Pinpoint the cell where the given text exists, returning its [X, Y] midpoint coordinate. 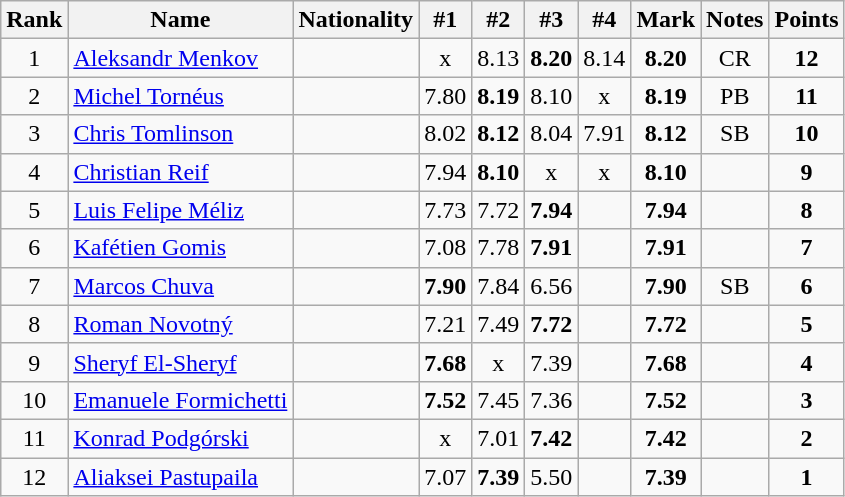
7.01 [498, 438]
Notes [735, 20]
Mark [666, 20]
7.21 [446, 324]
7.08 [446, 248]
Aleksandr Menkov [180, 58]
8.13 [498, 58]
7.84 [498, 286]
Luis Felipe Méliz [180, 210]
#4 [604, 20]
Nationality [356, 20]
CR [735, 58]
Aliaksei Pastupaila [180, 477]
7.73 [446, 210]
#2 [498, 20]
Kafétien Gomis [180, 248]
7.36 [552, 400]
6.56 [552, 286]
Name [180, 20]
Konrad Podgórski [180, 438]
Sheryf El-Sheryf [180, 362]
PB [735, 96]
7.49 [498, 324]
7.45 [498, 400]
Michel Tornéus [180, 96]
Points [806, 20]
8.02 [446, 134]
#3 [552, 20]
Chris Tomlinson [180, 134]
8.14 [604, 58]
7.78 [498, 248]
Marcos Chuva [180, 286]
Emanuele Formichetti [180, 400]
Christian Reif [180, 172]
7.07 [446, 477]
7.80 [446, 96]
8.04 [552, 134]
Rank [34, 20]
5.50 [552, 477]
Roman Novotný [180, 324]
#1 [446, 20]
